Pinpoint the cell where the given text exists, returning its [x, y] midpoint coordinate. 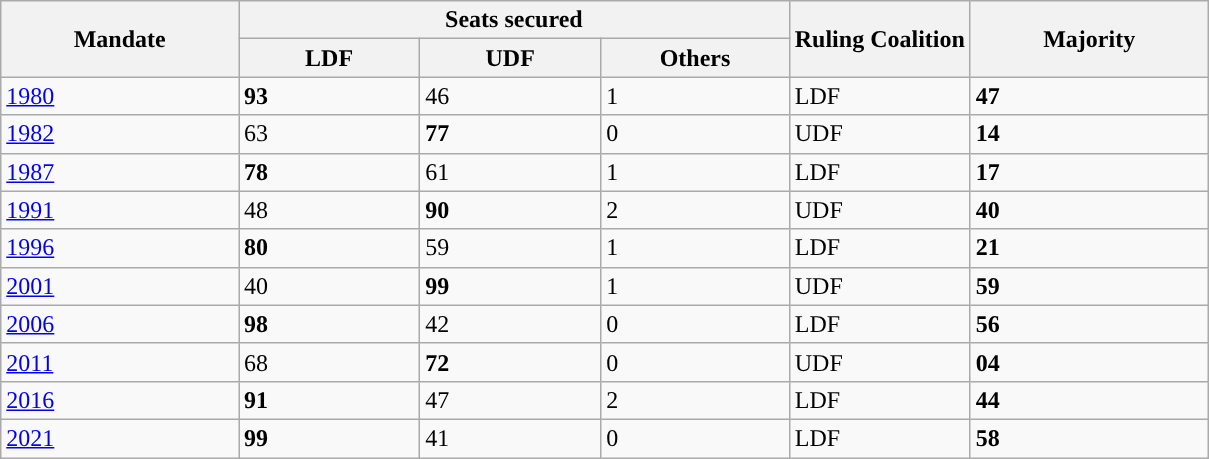
1982 [120, 134]
Mandate [120, 39]
04 [1089, 362]
91 [330, 400]
77 [510, 134]
Ruling Coalition [880, 39]
1987 [120, 172]
72 [510, 362]
93 [330, 96]
1991 [120, 210]
Majority [1089, 39]
1996 [120, 248]
80 [330, 248]
63 [330, 134]
56 [1089, 324]
2016 [120, 400]
78 [330, 172]
48 [330, 210]
1980 [120, 96]
21 [1089, 248]
46 [510, 96]
14 [1089, 134]
58 [1089, 438]
2001 [120, 286]
42 [510, 324]
Seats secured [514, 20]
44 [1089, 400]
2021 [120, 438]
68 [330, 362]
2011 [120, 362]
98 [330, 324]
Others [696, 58]
2006 [120, 324]
90 [510, 210]
61 [510, 172]
17 [1089, 172]
41 [510, 438]
